Scan for the cell matching the given text and deliver its [X, Y] coordinate at center. 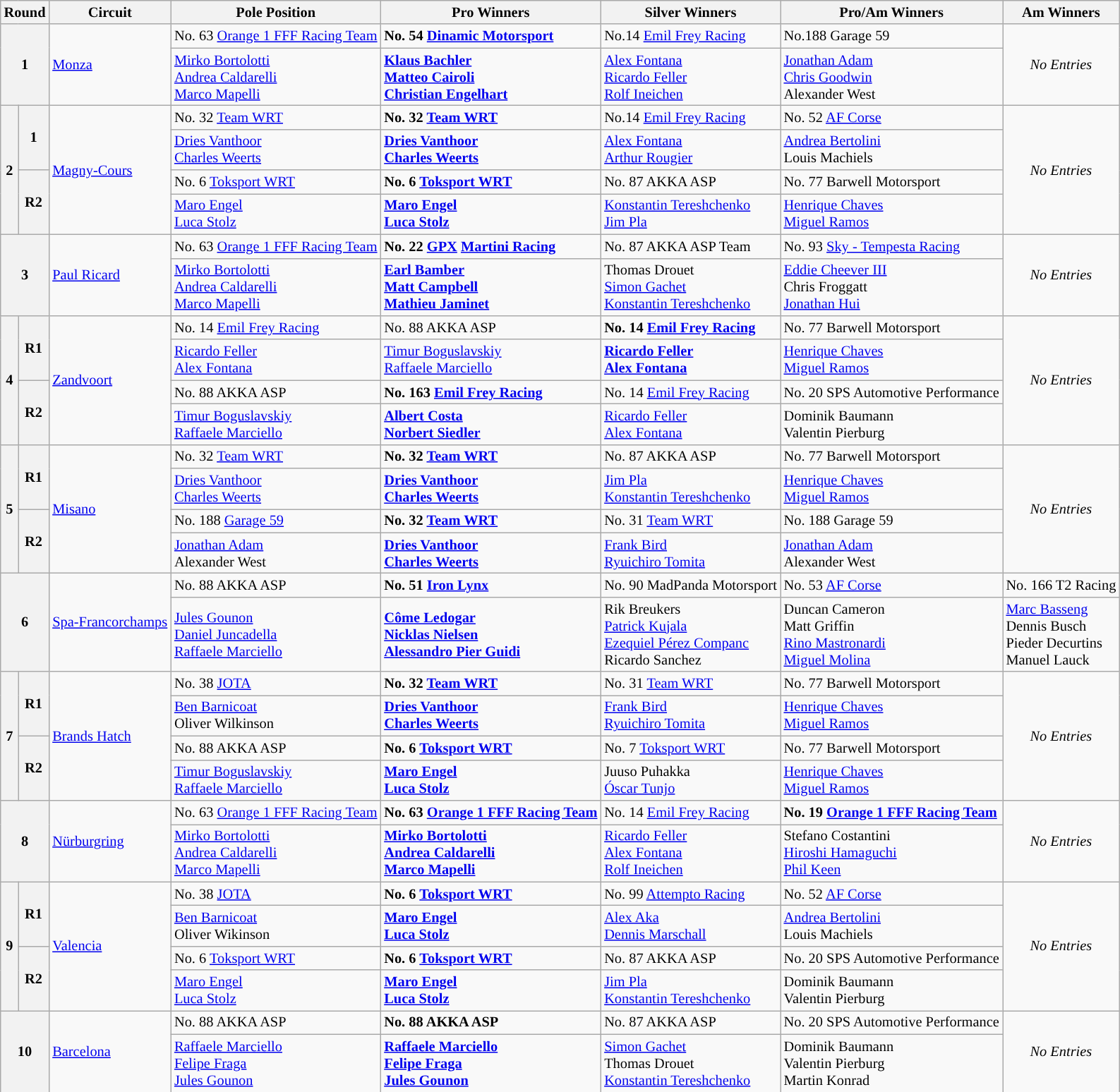
Ben Barnicoat Oliver Wilkinson [275, 715]
Round [25, 12]
Pro/Am Winners [892, 12]
No.188 Garage 59 [892, 36]
Pole Position [275, 12]
8 [25, 841]
Circuit [110, 12]
Pro Winners [490, 12]
No. 53 AF Corse [892, 585]
Ricardo Feller Alex Fontana Rolf Ineichen [690, 853]
Zandvoort [110, 380]
Marc Basseng Dennis Busch Pieder Decurtins Manuel Lauck [1061, 634]
Magny-Cours [110, 169]
3 [25, 275]
Spa-Francorchamps [110, 622]
6 [25, 622]
7 [10, 736]
Silver Winners [690, 12]
Nürburgring [110, 841]
No. 166 T2 Racing [1061, 585]
Stefano Costantini Hiroshi Hamaguchi Phil Keen [892, 853]
Monza [110, 65]
No. 99 Attempto Racing [690, 894]
Konstantin Tereshchenko Jim Pla [690, 214]
2 [10, 169]
No. 90 MadPanda Motorsport [690, 585]
Brands Hatch [110, 736]
No. 54 Dinamic Motorsport [490, 36]
No. 51 Iron Lynx [490, 585]
Rik Breukers Patrick Kujala Ezequiel Pérez Companc Ricardo Sanchez [690, 634]
Am Winners [1061, 12]
Alex Aka Dennis Marschall [690, 926]
9 [10, 947]
No. 93 Sky - Tempesta Racing [892, 246]
Barcelona [110, 1051]
Paul Ricard [110, 275]
10 [25, 1051]
No. 22 GPX Martini Racing [490, 246]
4 [10, 380]
Eddie Cheever III Chris Froggatt Jonathan Hui [892, 287]
Valencia [110, 947]
Jonathan Adam Chris Goodwin Alexander West [892, 77]
No. 87 AKKA ASP Team [690, 246]
Earl Bamber Matt Campbell Mathieu Jaminet [490, 287]
No. 163 Emil Frey Racing [490, 392]
Duncan Cameron Matt Griffin Rino Mastronardi Miguel Molina [892, 634]
Ben Barnicoat Oliver Wikinson [275, 926]
Thomas Drouet Simon Gachet Konstantin Tereshchenko [690, 287]
No. 19 Orange 1 FFF Racing Team [892, 812]
Albert Costa Norbert Siedler [490, 424]
5 [10, 509]
Jules Gounon Daniel Juncadella Raffaele Marciello [275, 634]
Dominik Baumann Valentin Pierburg Martin Konrad [892, 1063]
Côme Ledogar Nicklas Nielsen Alessandro Pier Guidi [490, 634]
No. 7 Toksport WRT [690, 748]
Misano [110, 509]
Alex Fontana Ricardo Feller Rolf Ineichen [690, 77]
Juuso Puhakka Óscar Tunjo [690, 780]
Klaus Bachler Matteo Cairoli Christian Engelhart [490, 77]
Simon Gachet Thomas Drouet Konstantin Tereshchenko [690, 1063]
Alex Fontana Arthur Rougier [690, 150]
